From the cell containing the given text, extract its center point as (X, Y) coordinate. 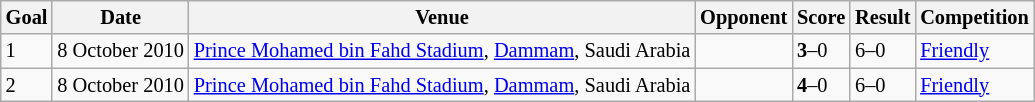
Goal (27, 17)
1 (27, 51)
Result (882, 17)
Date (120, 17)
Opponent (744, 17)
4–0 (821, 85)
Score (821, 17)
3–0 (821, 51)
2 (27, 85)
Venue (442, 17)
Competition (974, 17)
